Return [X, Y] of the center of cell containing provided text 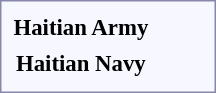
Haitian Army [81, 27]
Haitian Navy [81, 63]
